Pinpoint the cell where the given text exists, returning its (X, Y) midpoint coordinate. 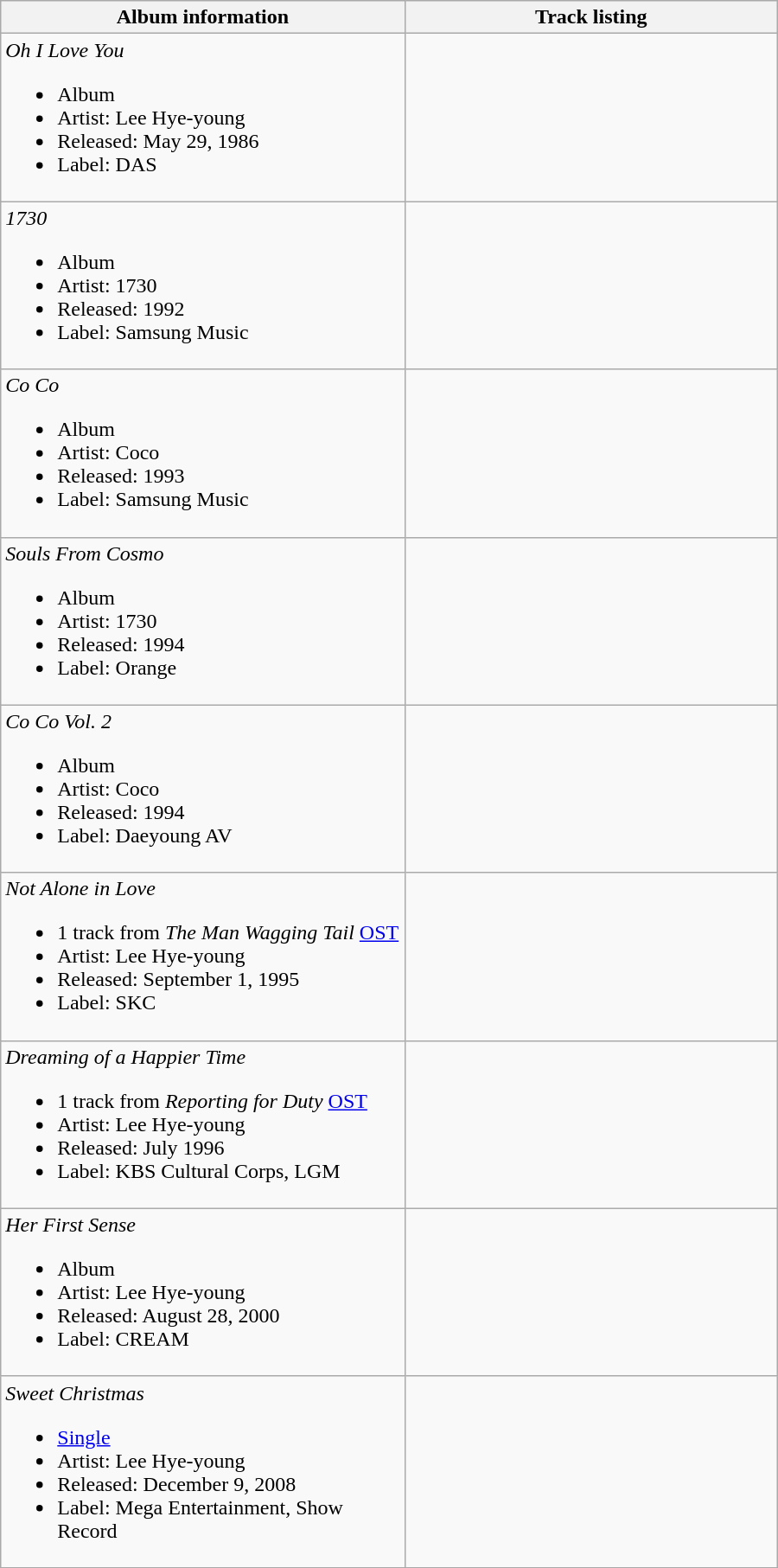
Sweet Christmas SingleArtist: Lee Hye-youngReleased: December 9, 2008Label: Mega Entertainment, Show Record (202, 1472)
Co Co Vol. 2AlbumArtist: CocoReleased: 1994Label: Daeyoung AV (202, 789)
Dreaming of a Happier Time1 track from Reporting for Duty OSTArtist: Lee Hye-youngReleased: July 1996Label: KBS Cultural Corps, LGM (202, 1124)
Souls From CosmoAlbumArtist: 1730Released: 1994Label: Orange (202, 621)
Not Alone in Love1 track from The Man Wagging Tail OSTArtist: Lee Hye-youngReleased: September 1, 1995Label: SKC (202, 957)
Oh I Love YouAlbumArtist: Lee Hye-youngReleased: May 29, 1986Label: DAS (202, 118)
Her First SenseAlbumArtist: Lee Hye-youngReleased: August 28, 2000Label: CREAM (202, 1292)
Co CoAlbumArtist: CocoReleased: 1993Label: Samsung Music (202, 453)
1730AlbumArtist: 1730Released: 1992Label: Samsung Music (202, 285)
Album information (202, 17)
Track listing (591, 17)
